Detect which cell encompasses the target text, then output its (X, Y) center coordinate. 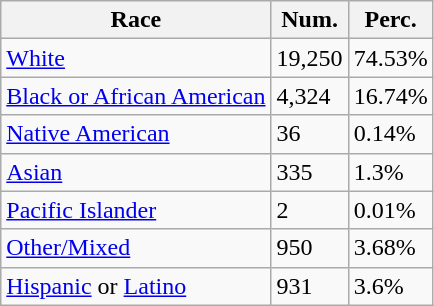
Num. (310, 20)
Pacific Islander (136, 210)
4,324 (310, 96)
0.01% (390, 210)
2 (310, 210)
Other/Mixed (136, 248)
Native American (136, 134)
19,250 (310, 58)
White (136, 58)
3.68% (390, 248)
Perc. (390, 20)
1.3% (390, 172)
335 (310, 172)
Black or African American (136, 96)
931 (310, 286)
74.53% (390, 58)
0.14% (390, 134)
36 (310, 134)
16.74% (390, 96)
3.6% (390, 286)
Hispanic or Latino (136, 286)
Asian (136, 172)
Race (136, 20)
950 (310, 248)
